Pinpoint the cell where the given text exists, returning its (x, y) midpoint coordinate. 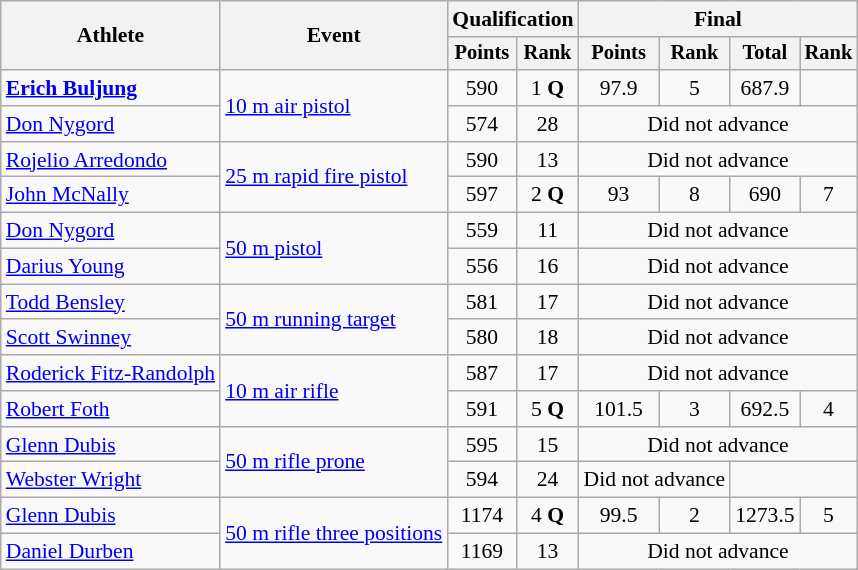
10 m air rifle (334, 390)
28 (548, 124)
4 Q (548, 516)
Daniel Durben (110, 552)
1169 (482, 552)
Darius Young (110, 267)
18 (548, 338)
8 (695, 195)
1 Q (548, 88)
16 (548, 267)
Athlete (110, 36)
25 m rapid fire pistol (334, 178)
John McNally (110, 195)
594 (482, 480)
10 m air pistol (334, 106)
93 (619, 195)
99.5 (619, 516)
4 (829, 409)
Roderick Fitz-Randolph (110, 373)
559 (482, 231)
Total (764, 54)
50 m rifle prone (334, 462)
101.5 (619, 409)
24 (548, 480)
587 (482, 373)
580 (482, 338)
5 Q (548, 409)
574 (482, 124)
591 (482, 409)
Todd Bensley (110, 302)
Erich Buljung (110, 88)
692.5 (764, 409)
3 (695, 409)
1174 (482, 516)
Qualification (512, 19)
687.9 (764, 88)
595 (482, 445)
15 (548, 445)
Event (334, 36)
690 (764, 195)
Scott Swinney (110, 338)
Rojelio Arredondo (110, 160)
581 (482, 302)
50 m pistol (334, 248)
2 (695, 516)
Webster Wright (110, 480)
7 (829, 195)
Robert Foth (110, 409)
97.9 (619, 88)
1273.5 (764, 516)
Final (718, 19)
597 (482, 195)
2 Q (548, 195)
11 (548, 231)
556 (482, 267)
50 m rifle three positions (334, 534)
50 m running target (334, 320)
